Locate the cell with the specified text and output its (x, y) center coordinate. 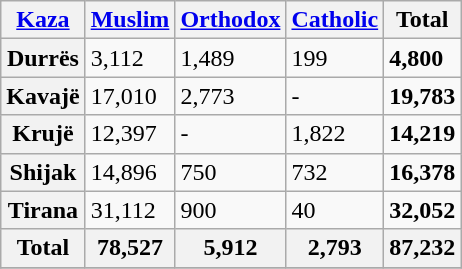
2,773 (230, 96)
17,010 (130, 96)
87,232 (422, 248)
Kavajë (43, 96)
12,397 (130, 134)
31,112 (130, 210)
Muslim (130, 20)
1,822 (335, 134)
Tirana (43, 210)
19,783 (422, 96)
199 (335, 58)
900 (230, 210)
Shijak (43, 172)
32,052 (422, 210)
Krujë (43, 134)
Orthodox (230, 20)
78,527 (130, 248)
3,112 (130, 58)
40 (335, 210)
16,378 (422, 172)
2,793 (335, 248)
14,219 (422, 134)
750 (230, 172)
Catholic (335, 20)
Kaza (43, 20)
14,896 (130, 172)
5,912 (230, 248)
Durrës (43, 58)
732 (335, 172)
4,800 (422, 58)
1,489 (230, 58)
